Determine the [X, Y] coordinate at the center of the cell enclosing the given text.  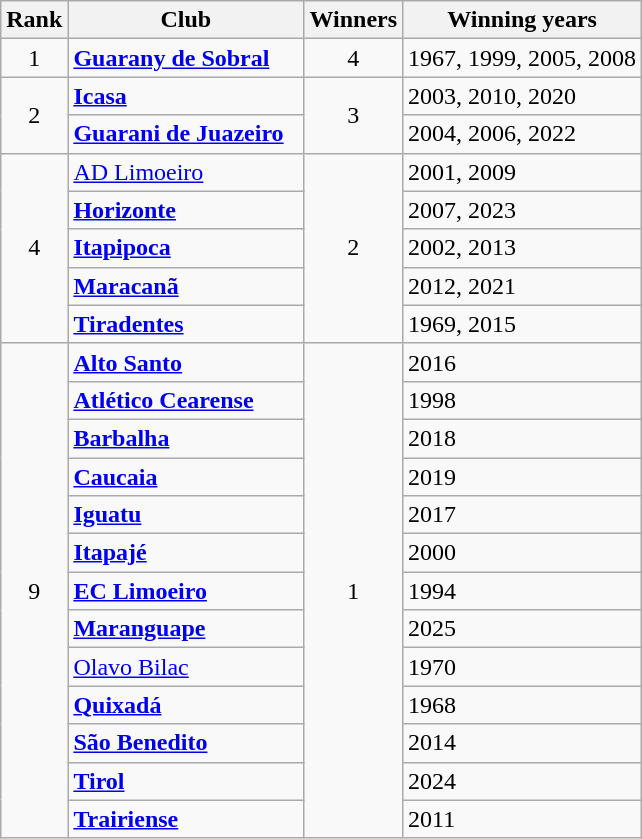
Caucaia [186, 477]
EC Limoeiro [186, 591]
2016 [522, 362]
Rank [34, 20]
Tiradentes [186, 324]
Barbalha [186, 438]
Guarani de Juazeiro [186, 134]
Olavo Bilac [186, 667]
AD Limoeiro [186, 172]
2018 [522, 438]
2004, 2006, 2022 [522, 134]
1970 [522, 667]
Tirol [186, 781]
Itapajé [186, 553]
2002, 2013 [522, 248]
Club [186, 20]
São Benedito [186, 743]
1969, 2015 [522, 324]
2024 [522, 781]
3 [354, 115]
2012, 2021 [522, 286]
2007, 2023 [522, 210]
Maracanã [186, 286]
Icasa [186, 96]
Horizonte [186, 210]
2017 [522, 515]
2025 [522, 629]
Quixadá [186, 705]
2019 [522, 477]
Iguatu [186, 515]
2011 [522, 819]
1994 [522, 591]
2000 [522, 553]
Winners [354, 20]
1998 [522, 400]
Alto Santo [186, 362]
Guarany de Sobral [186, 58]
Itapipoca [186, 248]
Atlético Cearense [186, 400]
Winning years [522, 20]
2003, 2010, 2020 [522, 96]
1967, 1999, 2005, 2008 [522, 58]
1968 [522, 705]
Maranguape [186, 629]
9 [34, 590]
2014 [522, 743]
Trairiense [186, 819]
2001, 2009 [522, 172]
